Determine the (x, y) coordinate at the center of the cell enclosing the given text.  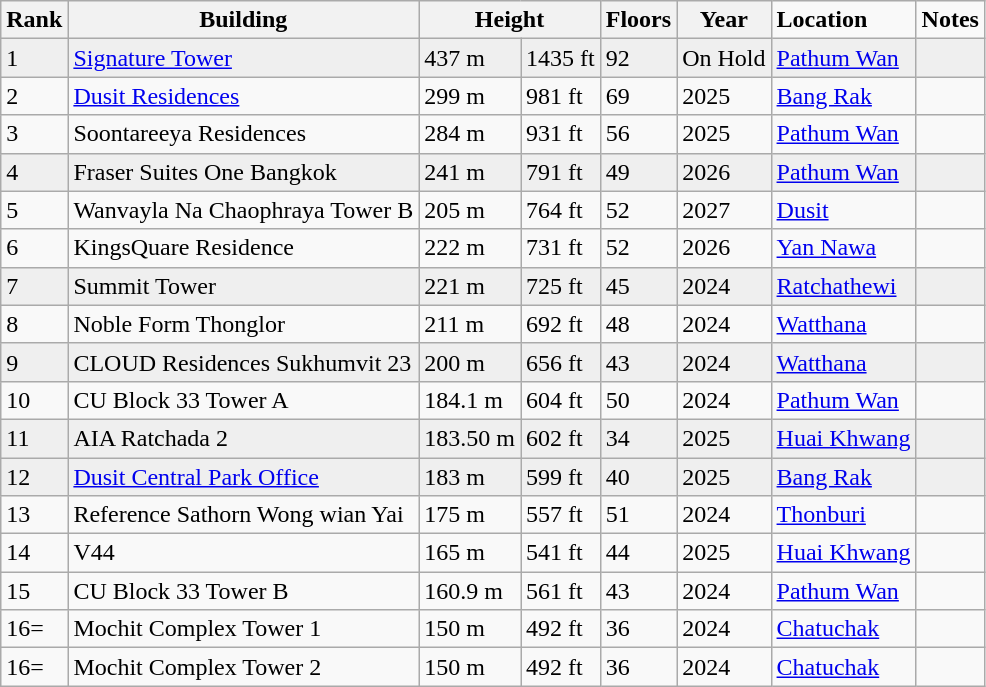
561 ft (560, 591)
Location (844, 20)
284 m (470, 134)
183.50 m (470, 438)
731 ft (560, 248)
221 m (470, 286)
Soontareeya Residences (244, 134)
200 m (470, 362)
604 ft (560, 400)
211 m (470, 324)
CU Block 33 Tower B (244, 591)
56 (638, 134)
Noble Form Thonglor (244, 324)
On Hold (724, 58)
8 (34, 324)
Dusit (844, 210)
Yan Nawa (844, 248)
557 ft (560, 515)
Notes (950, 20)
931 ft (560, 134)
7 (34, 286)
2027 (724, 210)
12 (34, 477)
599 ft (560, 477)
205 m (470, 210)
69 (638, 96)
92 (638, 58)
10 (34, 400)
15 (34, 591)
Rank (34, 20)
45 (638, 286)
222 m (470, 248)
299 m (470, 96)
V44 (244, 553)
656 ft (560, 362)
Fraser Suites One Bangkok (244, 172)
9 (34, 362)
Thonburi (844, 515)
764 ft (560, 210)
183 m (470, 477)
KingsQuare Residence (244, 248)
541 ft (560, 553)
CU Block 33 Tower A (244, 400)
49 (638, 172)
14 (34, 553)
CLOUD Residences Sukhumvit 23 (244, 362)
Summit Tower (244, 286)
5 (34, 210)
6 (34, 248)
51 (638, 515)
Signature Tower (244, 58)
791 ft (560, 172)
50 (638, 400)
175 m (470, 515)
44 (638, 553)
692 ft (560, 324)
981 ft (560, 96)
1435 ft (560, 58)
241 m (470, 172)
48 (638, 324)
437 m (470, 58)
Wanvayla Na Chaophraya Tower B (244, 210)
Ratchathewi (844, 286)
1 (34, 58)
725 ft (560, 286)
Year (724, 20)
165 m (470, 553)
Reference Sathorn Wong wian Yai (244, 515)
13 (34, 515)
Mochit Complex Tower 2 (244, 667)
184.1 m (470, 400)
40 (638, 477)
AIA Ratchada 2 (244, 438)
160.9 m (470, 591)
34 (638, 438)
Mochit Complex Tower 1 (244, 629)
602 ft (560, 438)
Dusit Residences (244, 96)
3 (34, 134)
Dusit Central Park Office (244, 477)
4 (34, 172)
Height (510, 20)
11 (34, 438)
Floors (638, 20)
Building (244, 20)
2 (34, 96)
